Extract the (x, y) coordinate from the center of the cell holding the provided text.  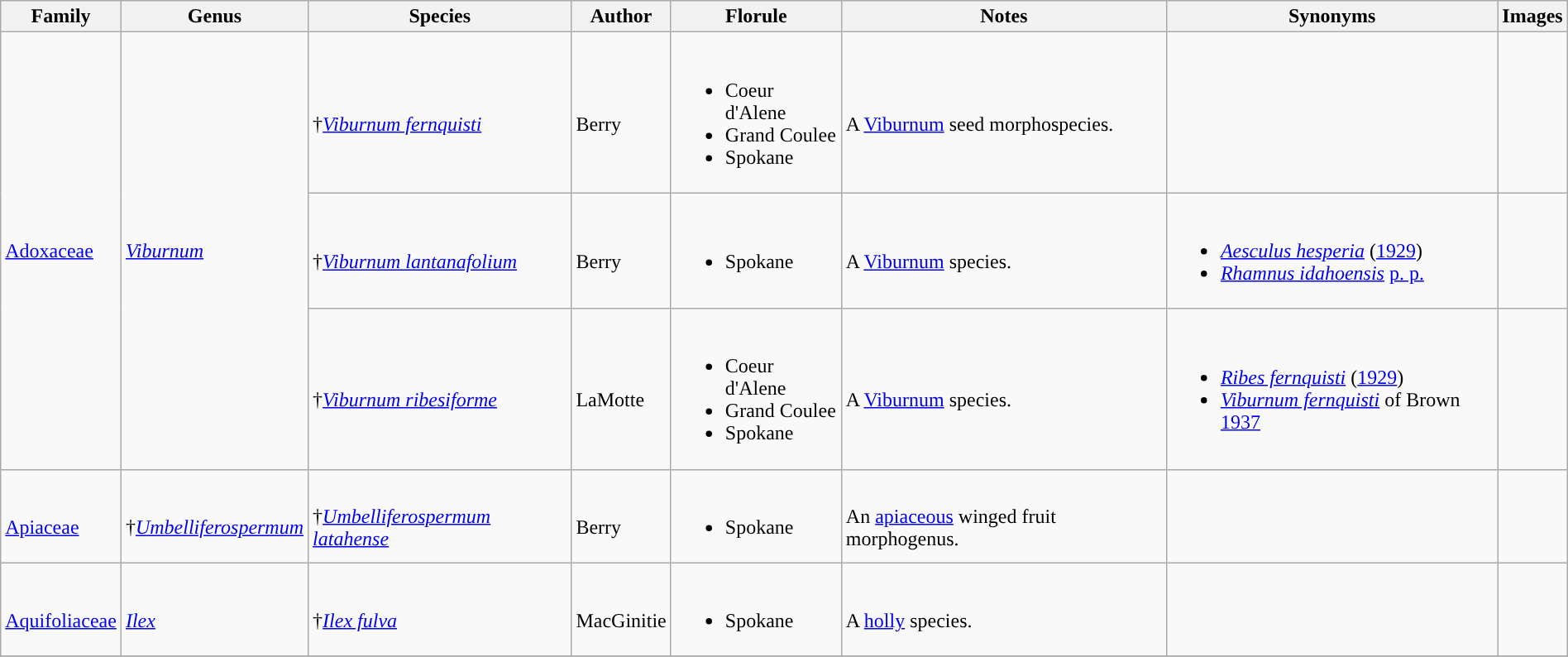
LaMotte (621, 389)
Images (1532, 17)
An apiaceous winged fruit morphogenus. (1004, 516)
Aquifoliaceae (61, 609)
†Umbelliferospermum latahense (440, 516)
Adoxaceae (61, 251)
Aesculus hesperia (1929)Rhamnus idahoensis p. p. (1331, 251)
MacGinitie (621, 609)
†Viburnum fernquisti (440, 113)
Author (621, 17)
†Viburnum ribesiforme (440, 389)
A holly species. (1004, 609)
†Viburnum lantanafolium (440, 251)
Synonyms (1331, 17)
Family (61, 17)
Notes (1004, 17)
A Viburnum seed morphospecies. (1004, 113)
Florule (756, 17)
†Ilex fulva (440, 609)
Viburnum (214, 251)
Species (440, 17)
Ilex (214, 609)
Ribes fernquisti (1929)Viburnum fernquisti of Brown 1937 (1331, 389)
†Umbelliferospermum (214, 516)
Genus (214, 17)
Apiaceae (61, 516)
